Scan for the cell matching the given text and deliver its (x, y) coordinate at center. 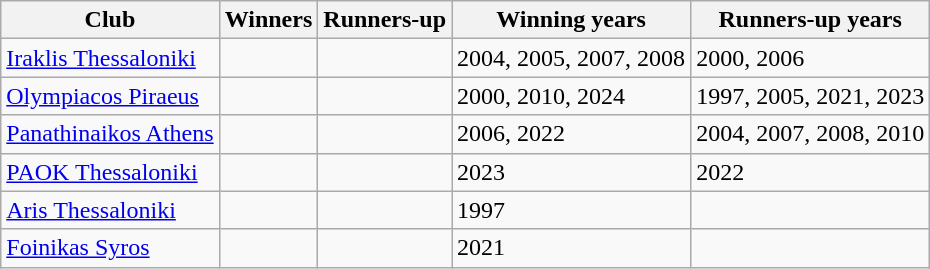
1997, 2005, 2021, 2023 (810, 96)
Winners (268, 20)
Winning years (572, 20)
2023 (572, 172)
Runners-up (385, 20)
Iraklis Thessaloniki (110, 58)
PAOK Thessaloniki (110, 172)
Olympiacos Piraeus (110, 96)
2021 (572, 248)
1997 (572, 210)
2022 (810, 172)
Aris Thessaloniki (110, 210)
2006, 2022 (572, 134)
2004, 2007, 2008, 2010 (810, 134)
Runners-up years (810, 20)
2000, 2010, 2024 (572, 96)
2000, 2006 (810, 58)
Club (110, 20)
Panathinaikos Athens (110, 134)
Foinikas Syros (110, 248)
2004, 2005, 2007, 2008 (572, 58)
